Locate the cell with the specified text and output its (x, y) center coordinate. 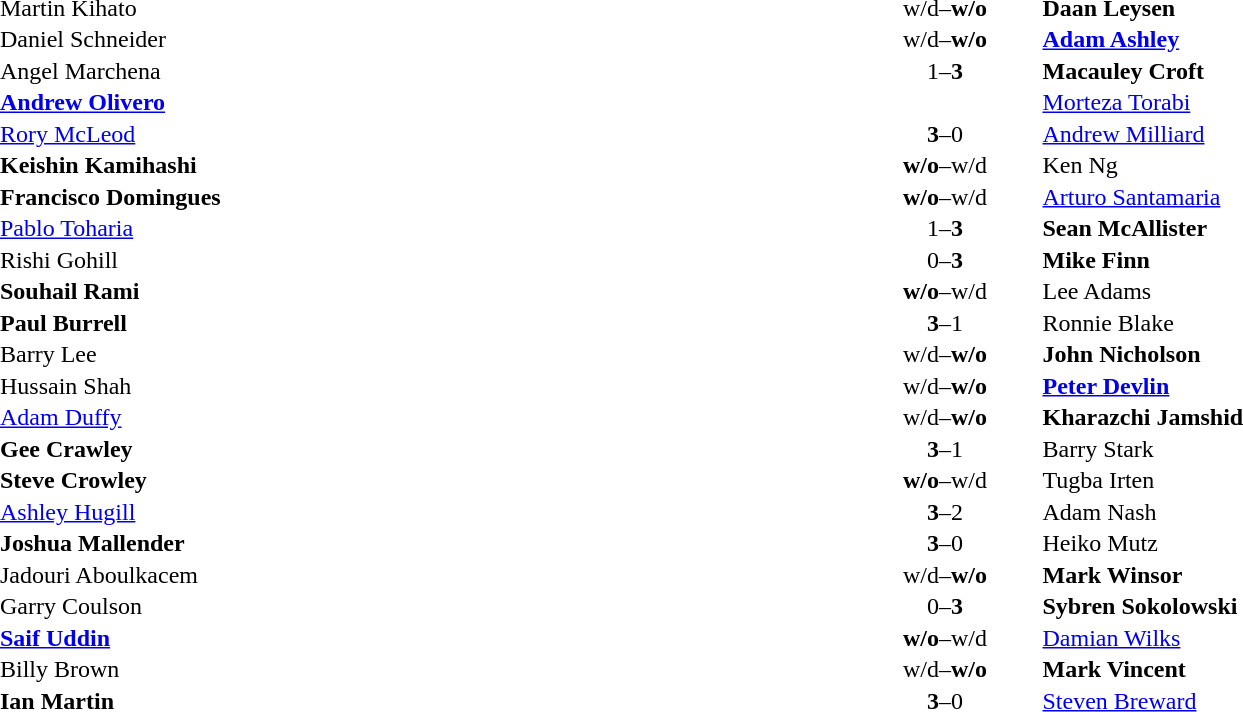
3–2 (944, 512)
